Search for the cell housing the specified text and yield its [x, y] center coordinate. 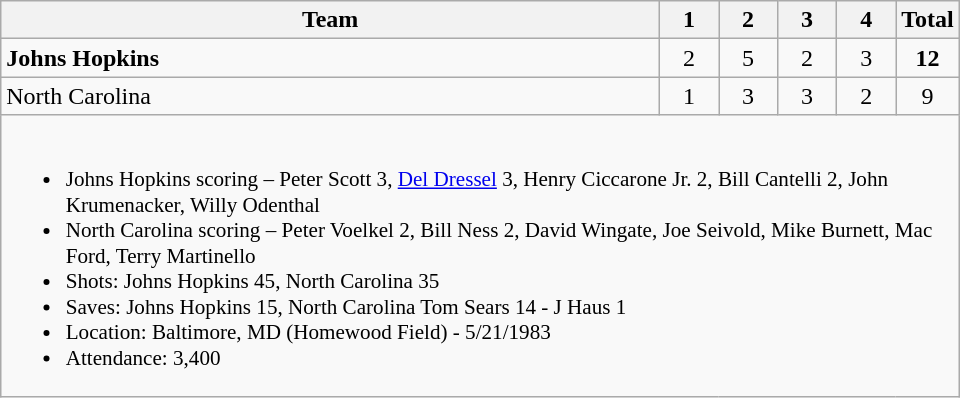
12 [928, 58]
Team [330, 20]
Johns Hopkins [330, 58]
4 [866, 20]
Total [928, 20]
9 [928, 96]
North Carolina [330, 96]
5 [748, 58]
